Extract the [x, y] coordinate from the center of the cell holding the provided text.  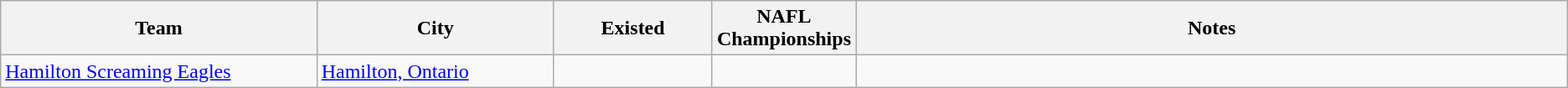
Hamilton, Ontario [436, 71]
Hamilton Screaming Eagles [159, 71]
Notes [1211, 28]
Existed [633, 28]
City [436, 28]
NAFL Championships [784, 28]
Team [159, 28]
